Locate the cell with the specified text and output its (x, y) center coordinate. 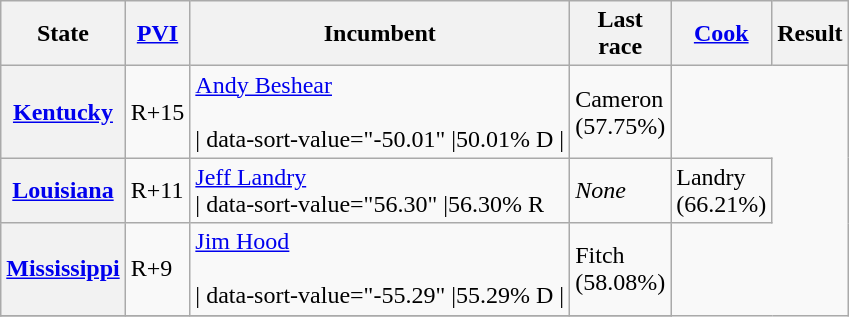
PVI (158, 34)
Fitch(58.08%) (620, 269)
Kentucky (63, 112)
None (620, 190)
Mississippi (63, 269)
Cameron(57.75%) (620, 112)
R+15 (158, 112)
Louisiana (63, 190)
Landry(66.21%) (722, 190)
R+11 (158, 190)
Jim Hood| data-sort-value="-55.29" |55.29% D | (380, 269)
Incumbent (380, 34)
Jeff Landry| data-sort-value="56.30" |56.30% R (380, 190)
Result (810, 34)
Andy Beshear| data-sort-value="-50.01" |50.01% D | (380, 112)
R+9 (158, 269)
Cook (722, 34)
Lastrace (620, 34)
State (63, 34)
